Find where the given text appears and provide that cell's center as (x, y) coordinate. 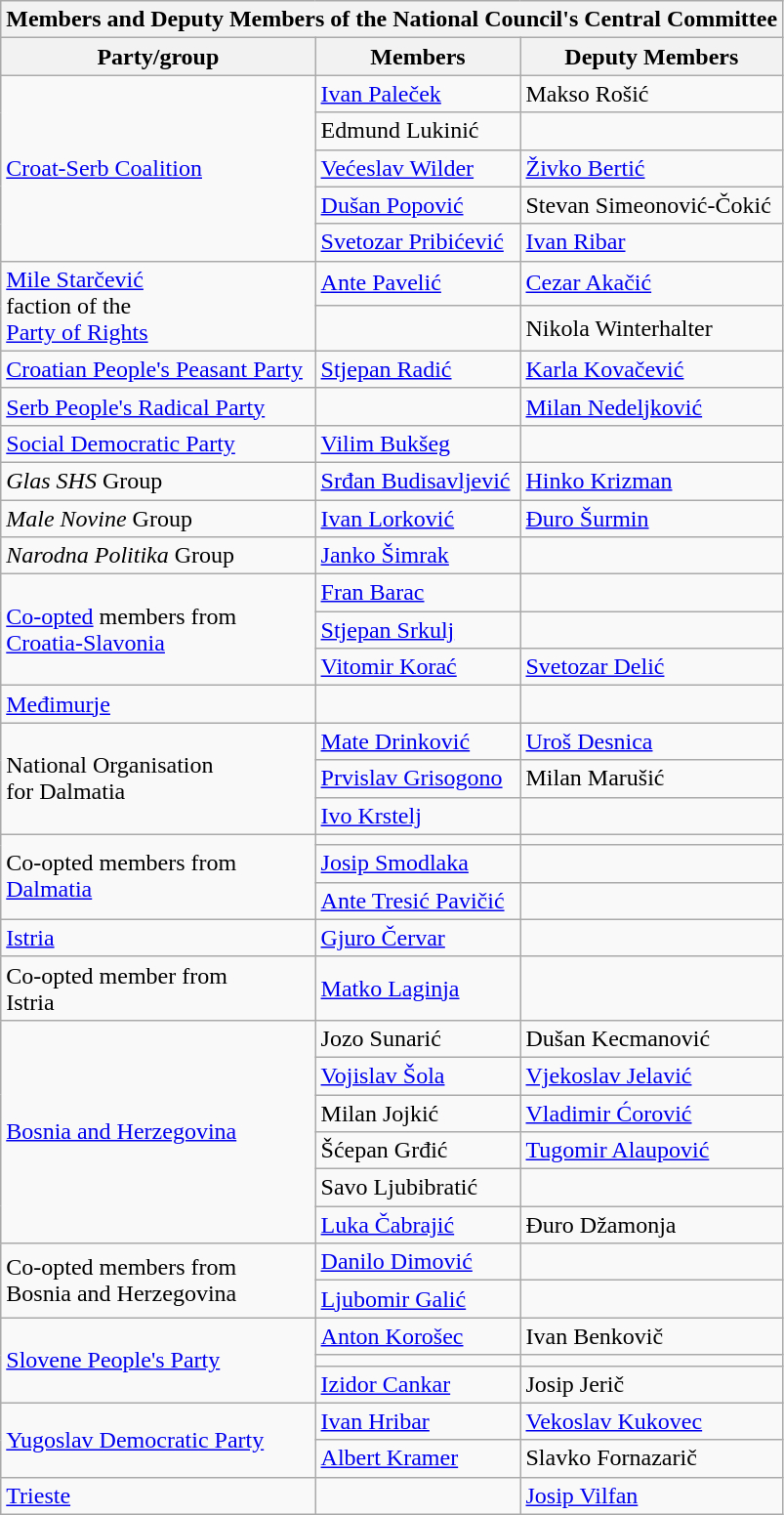
Anton Korošec (418, 1336)
Vekoslav Kukovec (652, 1421)
Milan Marušić (652, 779)
Većeslav Wilder (418, 168)
Jozo Sunarić (418, 1038)
Ivan Hribar (418, 1421)
Vilim Bukšeg (418, 443)
Vitomir Korać (418, 667)
Milan Nedeljković (652, 406)
Croatian People's Peasant Party (158, 369)
Josip Smodlaka (418, 863)
Glas SHS Group (158, 481)
Ivo Krstelj (418, 816)
Slovene People's Party (158, 1360)
Ante Tresić Pavičić (418, 901)
Co-opted member fromIstria (158, 989)
National Organisationfor Dalmatia (158, 779)
Albert Kramer (418, 1458)
Stjepan Radić (418, 369)
Tugomir Alaupović (652, 1151)
Ljubomir Galić (418, 1299)
Josip Jerič (652, 1384)
Danilo Dimović (418, 1262)
Svetozar Pribićević (418, 242)
Cezar Akačić (652, 283)
Vladimir Ćorović (652, 1113)
Vojislav Šola (418, 1075)
Savo Ljubibratić (418, 1188)
Social Democratic Party (158, 443)
Šćepan Grđić (418, 1151)
Živko Bertić (652, 168)
Međimurje (158, 704)
Makso Rošić (652, 94)
Edmund Lukinić (418, 131)
Janko Šimrak (418, 556)
Ivan Paleček (418, 94)
Luka Čabrajić (418, 1225)
Party/group (158, 57)
Yugoslav Democratic Party (158, 1440)
Members and Deputy Members of the National Council's Central Committee (392, 20)
Co-opted members fromBosnia and Herzegovina (158, 1281)
Nikola Winterhalter (652, 328)
Ante Pavelić (418, 283)
Uroš Desnica (652, 741)
Fran Barac (418, 593)
Dušan Kecmanović (652, 1038)
Istria (158, 938)
Vjekoslav Jelavić (652, 1075)
Prvislav Grisogono (418, 779)
Đuro Šurmin (652, 519)
Svetozar Delić (652, 667)
Ivan Lorković (418, 519)
Srđan Budisavljević (418, 481)
Dušan Popović (418, 205)
Milan Jojkić (418, 1113)
Bosnia and Herzegovina (158, 1131)
Croat-Serb Coalition (158, 168)
Mate Drinković (418, 741)
Mile Starčevićfaction of theParty of Rights (158, 306)
Members (418, 57)
Stjepan Srkulj (418, 630)
Narodna Politika Group (158, 556)
Gjuro Červar (418, 938)
Deputy Members (652, 57)
Izidor Cankar (418, 1384)
Male Novine Group (158, 519)
Serb People's Radical Party (158, 406)
Stevan Simeonović-Čokić (652, 205)
Matko Laginja (418, 989)
Ivan Benkovič (652, 1336)
Ivan Ribar (652, 242)
Đuro Džamonja (652, 1225)
Co-opted members fromCroatia-Slavonia (158, 630)
Josip Vilfan (652, 1495)
Co-opted members fromDalmatia (158, 877)
Slavko Fornazarič (652, 1458)
Hinko Krizman (652, 481)
Trieste (158, 1495)
Karla Kovačević (652, 369)
